Search for the cell housing the specified text and yield its [X, Y] center coordinate. 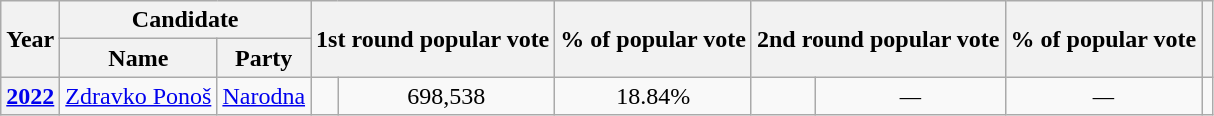
Party [264, 58]
18.84% [654, 96]
Candidate [186, 20]
698,538 [446, 96]
1st round popular vote [433, 39]
2022 [30, 96]
Name [138, 58]
Narodna [264, 96]
Zdravko Ponoš [138, 96]
2nd round popular vote [878, 39]
Year [30, 39]
